Capture the cell that displays the provided text and extract its [x, y] central coordinate. 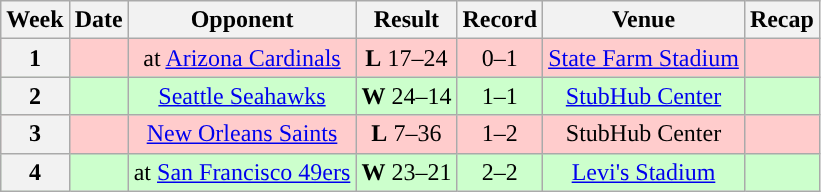
L 7–36 [406, 134]
Seattle Seahawks [242, 96]
Result [406, 20]
W 23–21 [406, 172]
New Orleans Saints [242, 134]
4 [35, 172]
0–1 [500, 58]
1–1 [500, 96]
Record [500, 20]
at Arizona Cardinals [242, 58]
1–2 [500, 134]
1 [35, 58]
3 [35, 134]
L 17–24 [406, 58]
Week [35, 20]
2–2 [500, 172]
Recap [782, 20]
2 [35, 96]
at San Francisco 49ers [242, 172]
State Farm Stadium [644, 58]
W 24–14 [406, 96]
Date [98, 20]
Venue [644, 20]
Opponent [242, 20]
Levi's Stadium [644, 172]
